Provide the [x, y] coordinate of the cell's center where the given text is located.  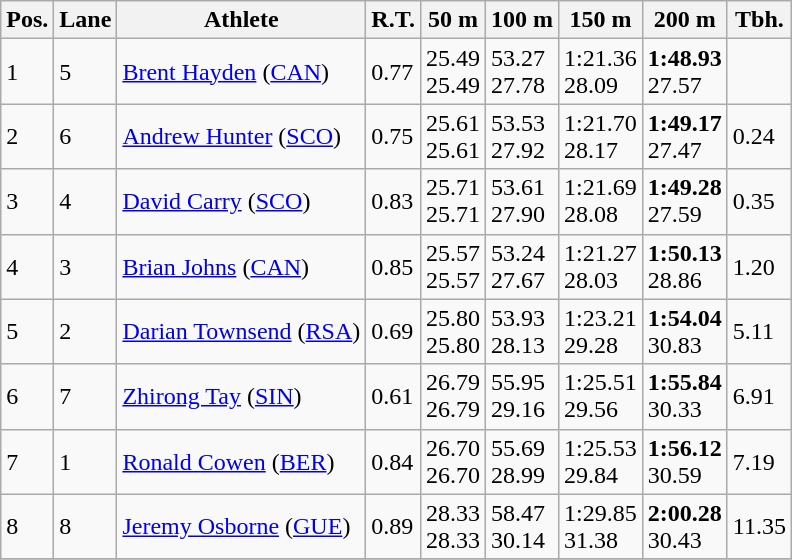
0.35 [759, 202]
Brian Johns (CAN) [242, 266]
5.11 [759, 332]
6.91 [759, 396]
28.3328.33 [452, 526]
53.9328.13 [522, 332]
1:29.8531.38 [601, 526]
1.20 [759, 266]
7.19 [759, 462]
0.85 [394, 266]
0.84 [394, 462]
25.4925.49 [452, 72]
26.7026.70 [452, 462]
R.T. [394, 20]
0.89 [394, 526]
1:21.6928.08 [601, 202]
150 m [601, 20]
11.35 [759, 526]
Brent Hayden (CAN) [242, 72]
0.77 [394, 72]
55.6928.99 [522, 462]
50 m [452, 20]
1:23.2129.28 [601, 332]
53.5327.92 [522, 136]
David Carry (SCO) [242, 202]
1:49.2827.59 [684, 202]
1:55.8430.33 [684, 396]
1:21.7028.17 [601, 136]
Pos. [28, 20]
Athlete [242, 20]
0.69 [394, 332]
2:00.2830.43 [684, 526]
53.6127.90 [522, 202]
1:48.9327.57 [684, 72]
1:21.2728.03 [601, 266]
0.24 [759, 136]
55.9529.16 [522, 396]
Andrew Hunter (SCO) [242, 136]
0.83 [394, 202]
1:49.1727.47 [684, 136]
53.2427.67 [522, 266]
200 m [684, 20]
1:54.0430.83 [684, 332]
Zhirong Tay (SIN) [242, 396]
1:25.5329.84 [601, 462]
1:21.3628.09 [601, 72]
Tbh. [759, 20]
25.5725.57 [452, 266]
Lane [86, 20]
100 m [522, 20]
25.6125.61 [452, 136]
0.75 [394, 136]
Jeremy Osborne (GUE) [242, 526]
0.61 [394, 396]
53.2727.78 [522, 72]
1:25.5129.56 [601, 396]
58.4730.14 [522, 526]
1:50.1328.86 [684, 266]
25.8025.80 [452, 332]
25.7125.71 [452, 202]
Ronald Cowen (BER) [242, 462]
Darian Townsend (RSA) [242, 332]
26.7926.79 [452, 396]
1:56.1230.59 [684, 462]
